For the text-containing cell, return its midpoint in [x, y] coordinate format. 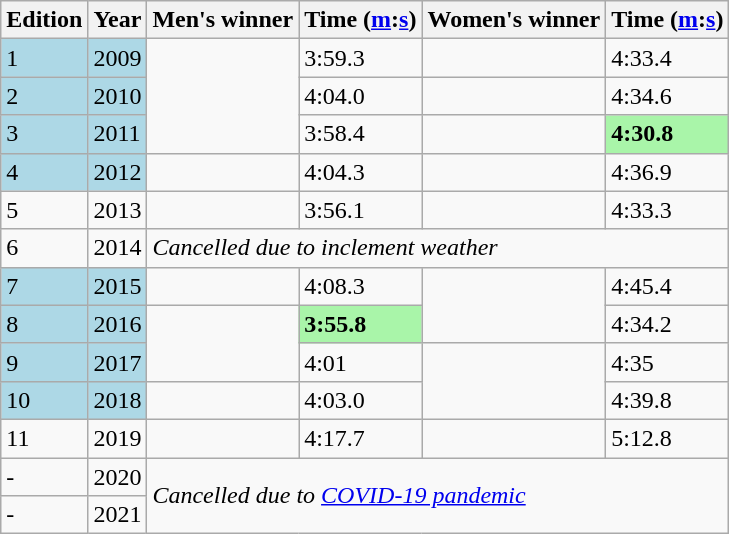
2015 [118, 286]
4:33.3 [668, 210]
2 [44, 96]
2021 [118, 515]
Cancelled due to COVID-19 pandemic [438, 496]
3:55.8 [360, 324]
10 [44, 400]
3 [44, 134]
9 [44, 362]
Year [118, 20]
2016 [118, 324]
4:36.9 [668, 172]
4:34.6 [668, 96]
3:59.3 [360, 58]
4:03.0 [360, 400]
2014 [118, 248]
3:56.1 [360, 210]
2018 [118, 400]
2012 [118, 172]
8 [44, 324]
2019 [118, 438]
4 [44, 172]
5 [44, 210]
2010 [118, 96]
Cancelled due to inclement weather [438, 248]
7 [44, 286]
2017 [118, 362]
4:39.8 [668, 400]
4:34.2 [668, 324]
Edition [44, 20]
Men's winner [223, 20]
4:45.4 [668, 286]
4:17.7 [360, 438]
11 [44, 438]
3:58.4 [360, 134]
2020 [118, 477]
1 [44, 58]
4:04.0 [360, 96]
4:35 [668, 362]
Women's winner [514, 20]
4:30.8 [668, 134]
2013 [118, 210]
2009 [118, 58]
4:04.3 [360, 172]
4:08.3 [360, 286]
5:12.8 [668, 438]
2011 [118, 134]
4:33.4 [668, 58]
6 [44, 248]
4:01 [360, 362]
